Return the [X, Y] coordinate for the center point of the cell that contains the specified text.  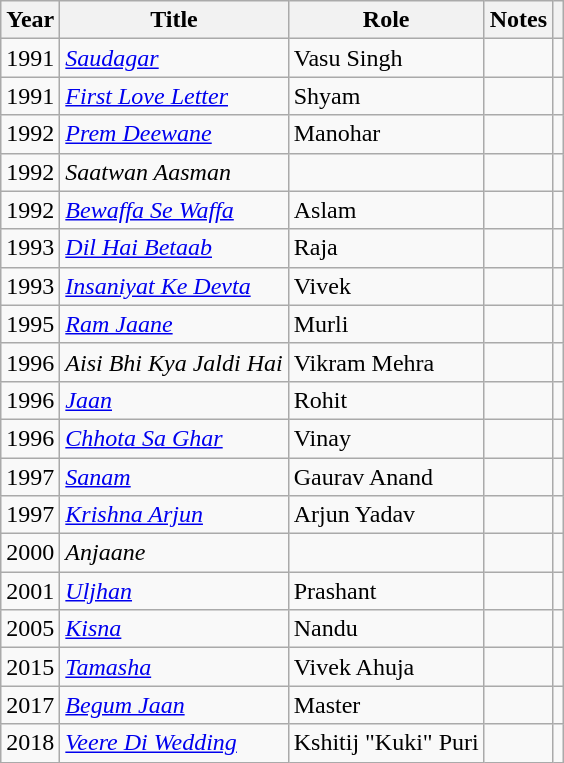
Vikram Mehra [386, 362]
Rohit [386, 400]
Year [30, 20]
Bewaffa Se Waffa [174, 210]
Ram Jaane [174, 324]
Gaurav Anand [386, 477]
Krishna Arjun [174, 515]
Insaniyat Ke Devta [174, 286]
Murli [386, 324]
Role [386, 20]
Aisi Bhi Kya Jaldi Hai [174, 362]
Prem Deewane [174, 134]
First Love Letter [174, 96]
Master [386, 705]
2017 [30, 705]
Nandu [386, 629]
Anjaane [174, 553]
Sanam [174, 477]
Vivek [386, 286]
Notes [518, 20]
Shyam [386, 96]
Tamasha [174, 667]
Dil Hai Betaab [174, 248]
2015 [30, 667]
2018 [30, 743]
Arjun Yadav [386, 515]
2000 [30, 553]
Begum Jaan [174, 705]
Raja [386, 248]
2005 [30, 629]
Manohar [386, 134]
Prashant [386, 591]
Saatwan Aasman [174, 172]
Saudagar [174, 58]
Aslam [386, 210]
Veere Di Wedding [174, 743]
Kshitij "Kuki" Puri [386, 743]
Vasu Singh [386, 58]
Chhota Sa Ghar [174, 438]
Jaan [174, 400]
Kisna [174, 629]
2001 [30, 591]
Vinay [386, 438]
Uljhan [174, 591]
Title [174, 20]
Vivek Ahuja [386, 667]
1995 [30, 324]
